Determine the (x, y) coordinate at the center of the cell enclosing the given text.  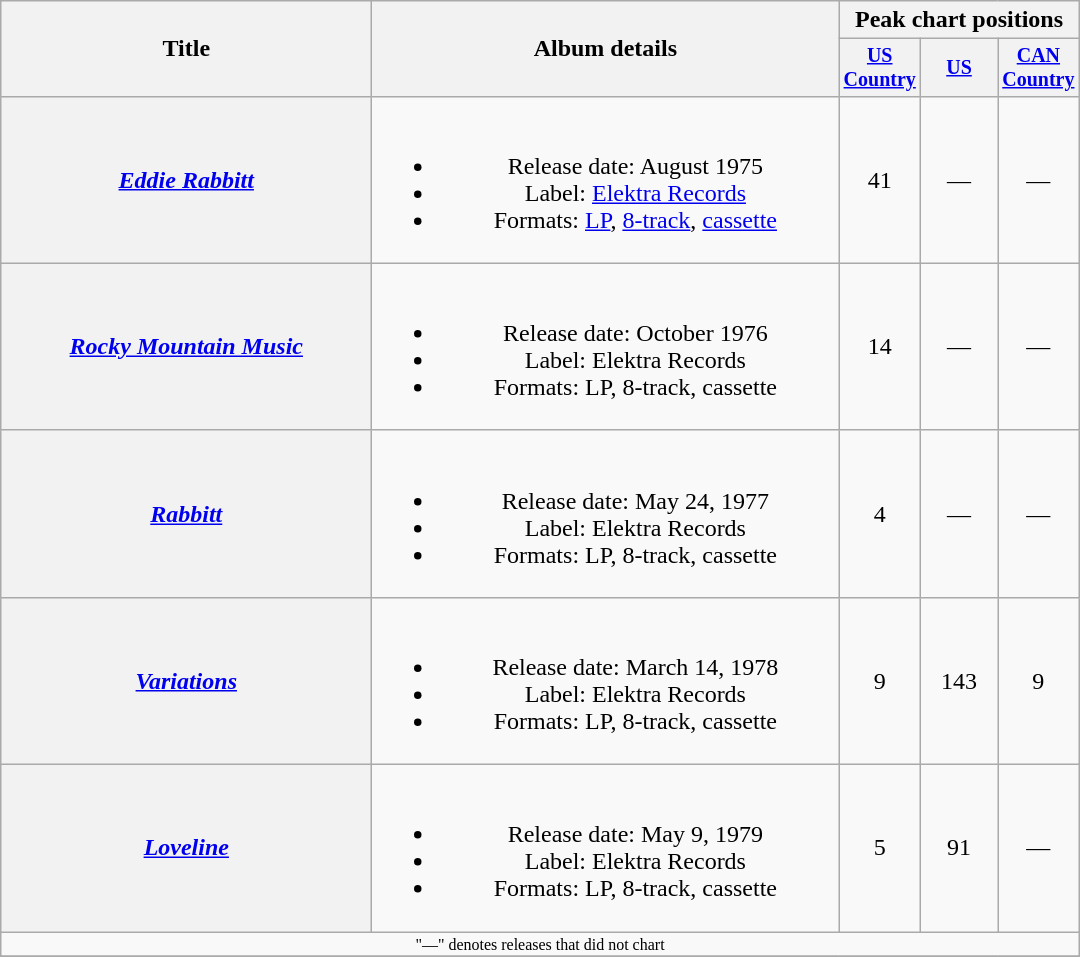
Release date: October 1976Label: Elektra RecordsFormats: LP, 8-track, cassette (606, 346)
5 (880, 848)
US (960, 68)
Release date: August 1975Label: Elektra RecordsFormats: LP, 8-track, cassette (606, 180)
4 (880, 514)
Loveline (186, 848)
Title (186, 49)
"—" denotes releases that did not chart (540, 944)
CAN Country (1039, 68)
Variations (186, 680)
Release date: May 24, 1977Label: Elektra RecordsFormats: LP, 8-track, cassette (606, 514)
91 (960, 848)
Rocky Mountain Music (186, 346)
Album details (606, 49)
Release date: March 14, 1978Label: Elektra RecordsFormats: LP, 8-track, cassette (606, 680)
Rabbitt (186, 514)
Peak chart positions (959, 20)
14 (880, 346)
41 (880, 180)
143 (960, 680)
Release date: May 9, 1979Label: Elektra RecordsFormats: LP, 8-track, cassette (606, 848)
US Country (880, 68)
Eddie Rabbitt (186, 180)
